For the text-containing cell, return its midpoint in (x, y) coordinate format. 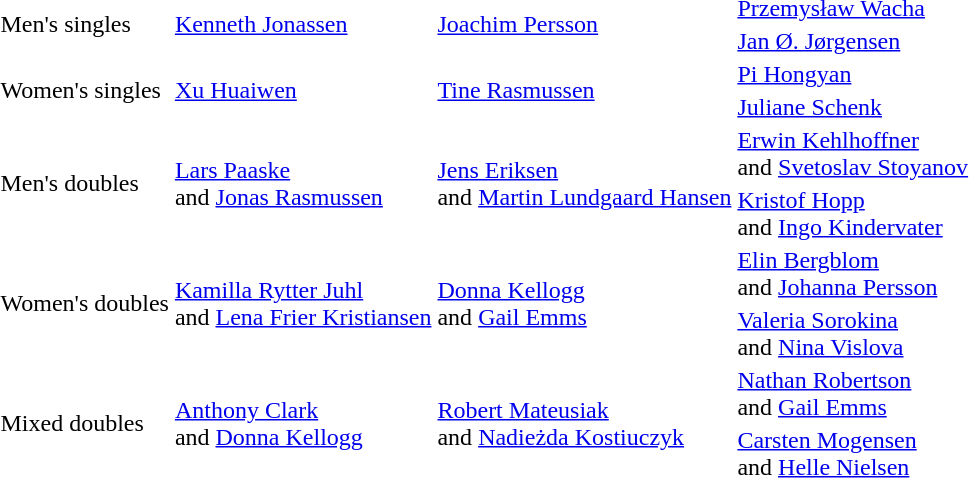
Lars Paaskeand Jonas Rasmussen (303, 184)
Xu Huaiwen (303, 90)
Donna Kelloggand Gail Emms (584, 304)
Kamilla Rytter Juhland Lena Frier Kristiansen (303, 304)
Jens Eriksenand Martin Lundgaard Hansen (584, 184)
Tine Rasmussen (584, 90)
